Locate the cell with the specified text and output its (x, y) center coordinate. 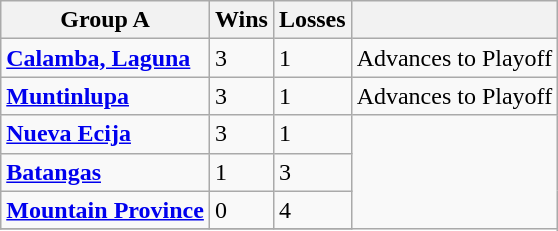
Group A (106, 20)
4 (312, 210)
Mountain Province (106, 210)
Batangas (106, 172)
Wins (241, 20)
0 (241, 210)
Losses (312, 20)
Calamba, Laguna (106, 58)
Muntinlupa (106, 96)
Nueva Ecija (106, 134)
